From the cell containing the given text, extract its center point as (X, Y) coordinate. 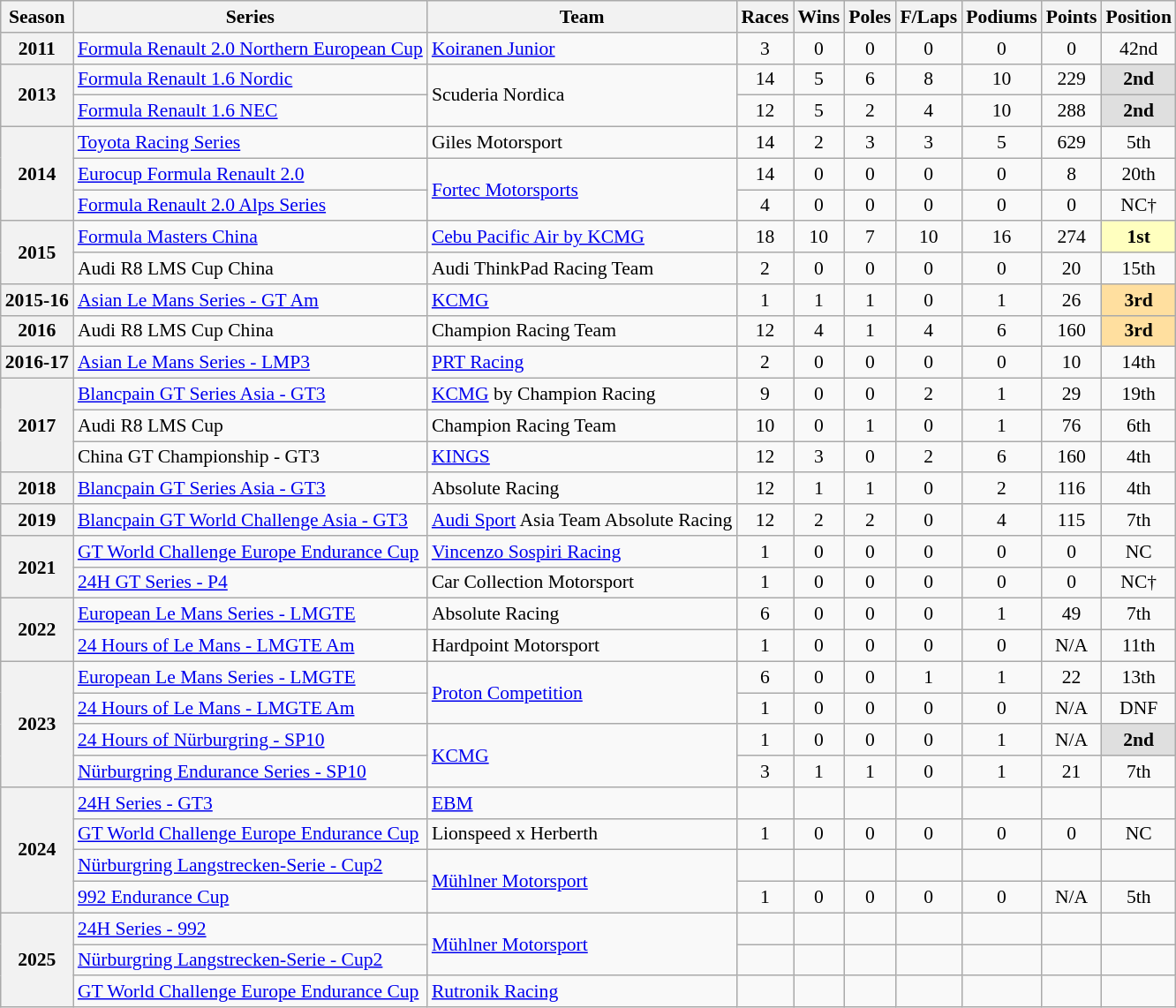
Formula Renault 1.6 NEC (251, 111)
22 (1072, 677)
Poles (870, 17)
Formula Renault 2.0 Alps Series (251, 206)
Audi R8 LMS Cup (251, 425)
229 (1072, 79)
24H Series - GT3 (251, 803)
Formula Renault 1.6 Nordic (251, 79)
24H Series - 992 (251, 929)
2022 (37, 630)
Vincenzo Sospiri Racing (583, 552)
Asian Le Mans Series - GT Am (251, 300)
24 Hours of Nürburgring - SP10 (251, 741)
Nürburgring Endurance Series - SP10 (251, 771)
Hardpoint Motorsport (583, 646)
Toyota Racing Series (251, 143)
China GT Championship - GT3 (251, 457)
Blancpain GT World Challenge Asia - GT3 (251, 520)
Koiranen Junior (583, 49)
2025 (37, 960)
Wins (818, 17)
2015-16 (37, 300)
2018 (37, 489)
7 (870, 237)
Podiums (1001, 17)
Position (1138, 17)
15th (1138, 268)
Rutronik Racing (583, 992)
19th (1138, 395)
KCMG by Champion Racing (583, 395)
PRT Racing (583, 363)
2015 (37, 252)
20th (1138, 174)
629 (1072, 143)
288 (1072, 111)
2019 (37, 520)
Formula Masters China (251, 237)
2017 (37, 425)
11th (1138, 646)
20 (1072, 268)
21 (1072, 771)
2016-17 (37, 363)
F/Laps (929, 17)
49 (1072, 614)
2011 (37, 49)
Giles Motorsport (583, 143)
9 (765, 395)
Season (37, 17)
EBM (583, 803)
24H GT Series - P4 (251, 583)
26 (1072, 300)
Races (765, 17)
2016 (37, 331)
992 Endurance Cup (251, 898)
Series (251, 17)
42nd (1138, 49)
Car Collection Motorsport (583, 583)
115 (1072, 520)
2013 (37, 95)
Scuderia Nordica (583, 95)
6th (1138, 425)
Proton Competition (583, 692)
KINGS (583, 457)
2024 (37, 850)
2014 (37, 175)
18 (765, 237)
DNF (1138, 709)
Audi Sport Asia Team Absolute Racing (583, 520)
Points (1072, 17)
116 (1072, 489)
Fortec Motorsports (583, 189)
Eurocup Formula Renault 2.0 (251, 174)
2021 (37, 567)
16 (1001, 237)
Team (583, 17)
13th (1138, 677)
Formula Renault 2.0 Northern European Cup (251, 49)
274 (1072, 237)
29 (1072, 395)
Lionspeed x Herberth (583, 834)
Audi ThinkPad Racing Team (583, 268)
Cebu Pacific Air by KCMG (583, 237)
2023 (37, 724)
76 (1072, 425)
14th (1138, 363)
1st (1138, 237)
Asian Le Mans Series - LMP3 (251, 363)
